Extract the [x, y] coordinate from the center of the cell holding the provided text.  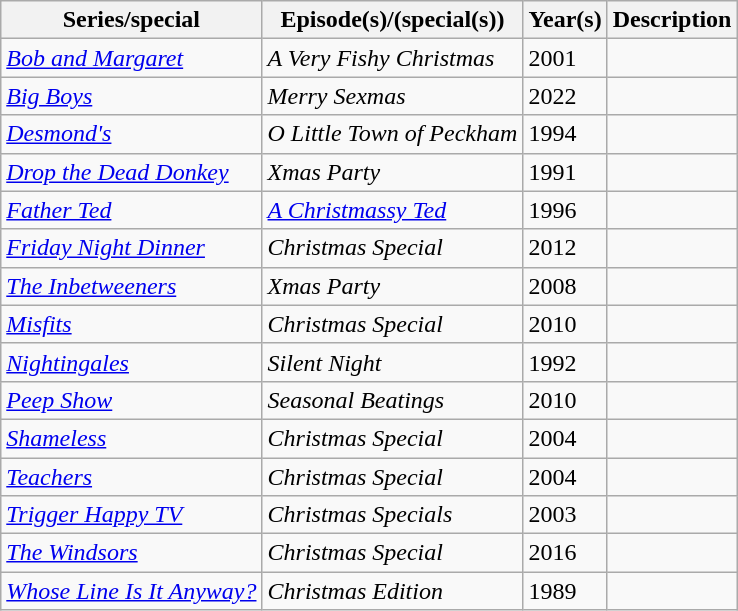
1991 [565, 172]
1996 [565, 210]
2008 [565, 286]
Trigger Happy TV [132, 515]
A Very Fishy Christmas [392, 58]
2001 [565, 58]
Teachers [132, 477]
Desmond's [132, 134]
Year(s) [565, 20]
Christmas Edition [392, 591]
Whose Line Is It Anyway? [132, 591]
The Windsors [132, 553]
Drop the Dead Donkey [132, 172]
O Little Town of Peckham [392, 134]
Series/special [132, 20]
1989 [565, 591]
2003 [565, 515]
1992 [565, 362]
Misfits [132, 324]
Christmas Specials [392, 515]
Big Boys [132, 96]
Silent Night [392, 362]
Father Ted [132, 210]
The Inbetweeners [132, 286]
Shameless [132, 438]
2022 [565, 96]
Friday Night Dinner [132, 248]
Episode(s)/(special(s)) [392, 20]
2016 [565, 553]
2012 [565, 248]
Bob and Margaret [132, 58]
1994 [565, 134]
Peep Show [132, 400]
Merry Sexmas [392, 96]
Nightingales [132, 362]
Seasonal Beatings [392, 400]
Description [672, 20]
A Christmassy Ted [392, 210]
